Detect which cell encompasses the target text, then output its (x, y) center coordinate. 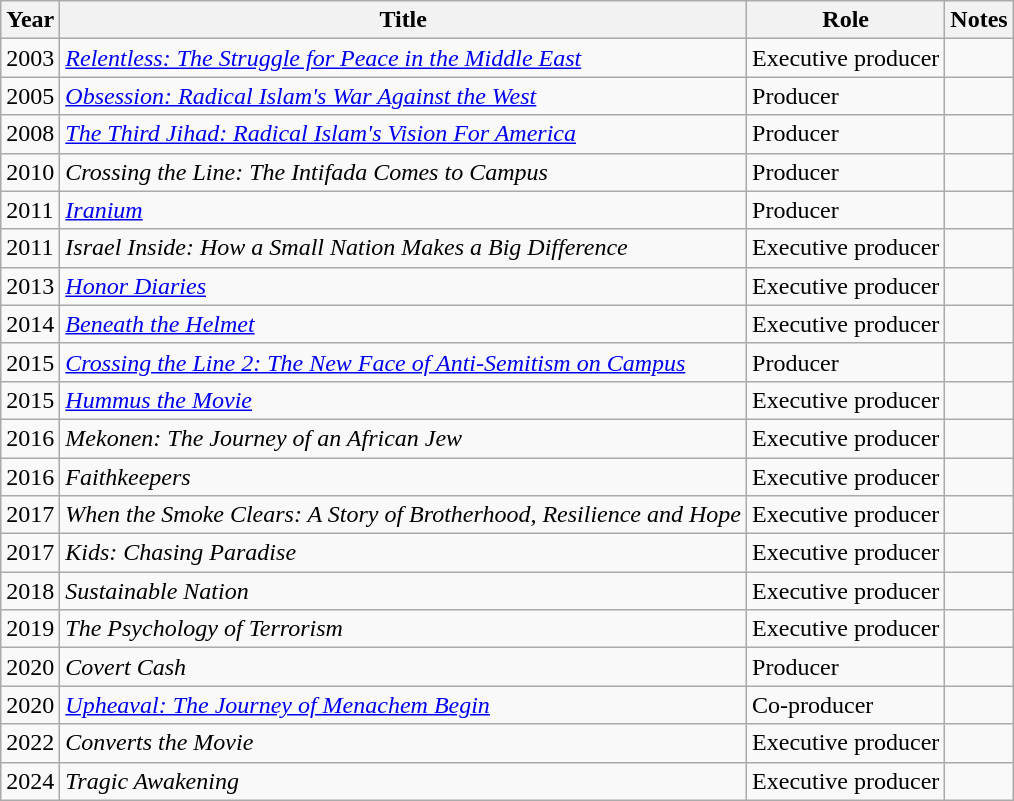
The Psychology of Terrorism (404, 629)
2024 (30, 781)
Faithkeepers (404, 477)
Covert Cash (404, 667)
Sustainable Nation (404, 591)
2003 (30, 58)
Kids: Chasing Paradise (404, 553)
2008 (30, 134)
2005 (30, 96)
Mekonen: The Journey of an African Jew (404, 438)
Iranium (404, 210)
Beneath the Helmet (404, 324)
Hummus the Movie (404, 400)
2022 (30, 743)
Year (30, 20)
Upheaval: The Journey of Menachem Begin (404, 705)
When the Smoke Clears: A Story of Brotherhood, Resilience and Hope (404, 515)
Converts the Movie (404, 743)
Crossing the Line 2: The New Face of Anti-Semitism on Campus (404, 362)
Tragic Awakening (404, 781)
2013 (30, 286)
Honor Diaries (404, 286)
Role (846, 20)
Crossing the Line: The Intifada Comes to Campus (404, 172)
2014 (30, 324)
The Third Jihad: Radical Islam's Vision For America (404, 134)
2019 (30, 629)
Co-producer (846, 705)
2010 (30, 172)
Notes (979, 20)
Title (404, 20)
Israel Inside: How a Small Nation Makes a Big Difference (404, 248)
Obsession: Radical Islam's War Against the West (404, 96)
Relentless: The Struggle for Peace in the Middle East (404, 58)
2018 (30, 591)
